Find where the given text appears and provide that cell's center as (X, Y) coordinate. 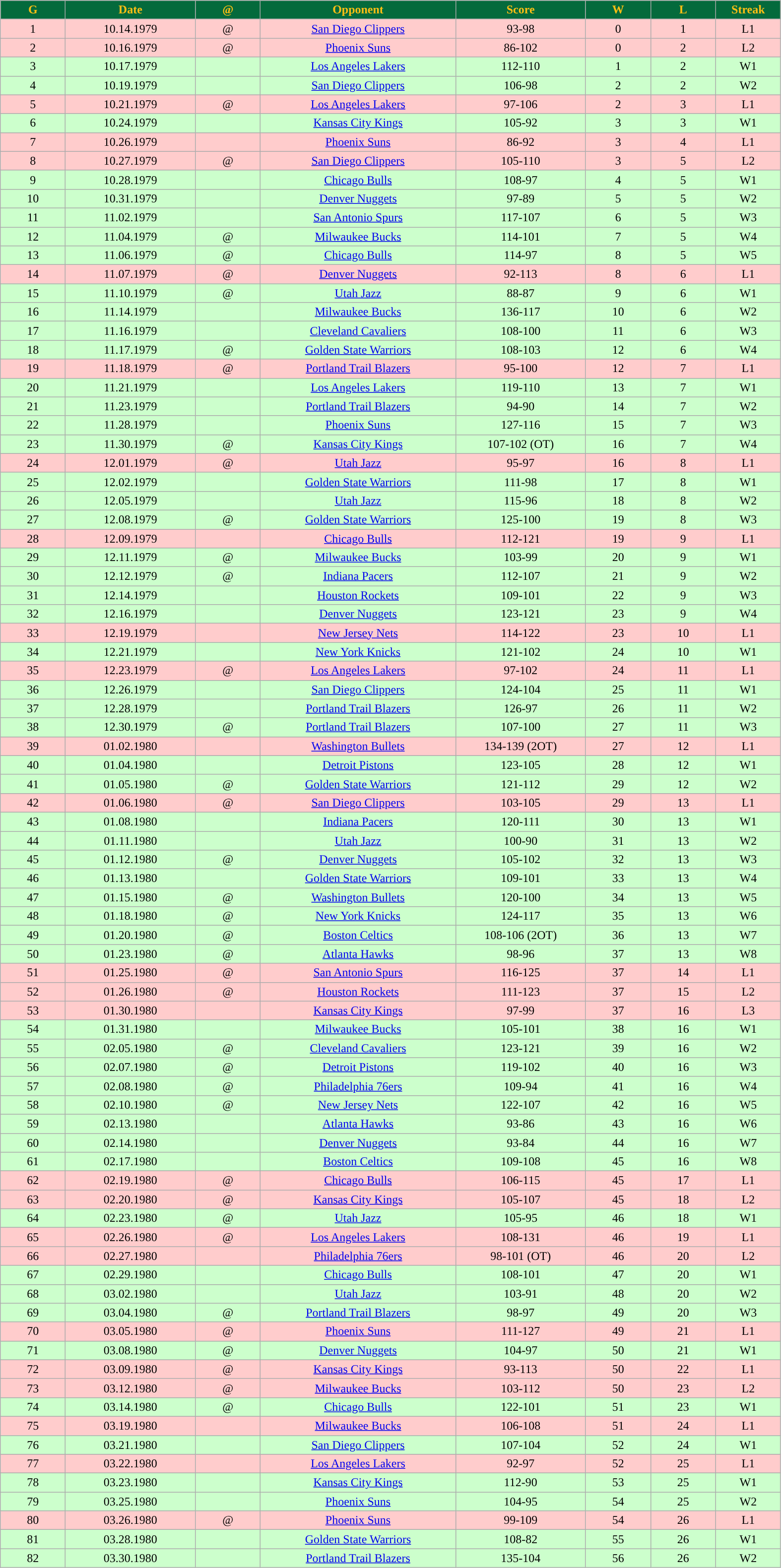
76 (33, 1445)
02.23.1980 (130, 1218)
11.23.1979 (130, 406)
67 (33, 1275)
01.25.1980 (130, 973)
97-102 (521, 671)
105-102 (521, 860)
L (683, 10)
93-86 (521, 1124)
78 (33, 1483)
03.14.1980 (130, 1407)
109-108 (521, 1162)
97-106 (521, 104)
121-112 (521, 784)
106-115 (521, 1181)
92-97 (521, 1464)
63 (33, 1199)
72 (33, 1369)
95-100 (521, 369)
10.26.1979 (130, 142)
93-113 (521, 1369)
80 (33, 1520)
12.21.1979 (130, 652)
10.31.1979 (130, 198)
11.17.1979 (130, 350)
106-108 (521, 1426)
105-107 (521, 1199)
02.17.1980 (130, 1162)
73 (33, 1388)
12.19.1979 (130, 633)
136-117 (521, 312)
122-101 (521, 1407)
107-102 (OT) (521, 444)
10.21.1979 (130, 104)
01.02.1980 (130, 746)
68 (33, 1294)
103-91 (521, 1294)
120-111 (521, 821)
114-101 (521, 237)
103-112 (521, 1388)
03.25.1980 (130, 1502)
12.16.1979 (130, 614)
107-104 (521, 1445)
95-97 (521, 463)
11.06.1979 (130, 255)
65 (33, 1237)
97-89 (521, 198)
75 (33, 1426)
112-110 (521, 66)
03.28.1980 (130, 1539)
106-98 (521, 85)
11.04.1979 (130, 237)
123-105 (521, 765)
10.24.1979 (130, 123)
121-102 (521, 652)
116-125 (521, 973)
03.30.1980 (130, 1558)
108-106 (2OT) (521, 935)
108-100 (521, 331)
03.26.1980 (130, 1520)
58 (33, 1105)
01.18.1980 (130, 916)
114-122 (521, 633)
01.11.1980 (130, 841)
60 (33, 1142)
01.06.1980 (130, 803)
115-96 (521, 501)
02.26.1980 (130, 1237)
Score (521, 10)
112-121 (521, 538)
01.30.1980 (130, 1010)
111-98 (521, 482)
12.02.1979 (130, 482)
74 (33, 1407)
03.22.1980 (130, 1464)
12.01.1979 (130, 463)
12.28.1979 (130, 708)
01.08.1980 (130, 821)
98-97 (521, 1313)
97-99 (521, 1010)
124-104 (521, 690)
02.14.1980 (130, 1142)
82 (33, 1558)
11.28.1979 (130, 425)
02.19.1980 (130, 1181)
105-92 (521, 123)
108-97 (521, 180)
109-94 (521, 1086)
88-87 (521, 293)
12.05.1979 (130, 501)
03.04.1980 (130, 1313)
103-105 (521, 803)
10.19.1979 (130, 85)
108-103 (521, 350)
79 (33, 1502)
70 (33, 1331)
02.13.1980 (130, 1124)
01.12.1980 (130, 860)
103-99 (521, 558)
127-116 (521, 425)
Opponent (358, 10)
10.14.1979 (130, 29)
122-107 (521, 1105)
108-131 (521, 1237)
135-104 (521, 1558)
01.05.1980 (130, 784)
59 (33, 1124)
Streak (748, 10)
01.31.1980 (130, 1029)
111-127 (521, 1331)
107-100 (521, 727)
12.30.1979 (130, 727)
03.05.1980 (130, 1331)
93-84 (521, 1142)
10.16.1979 (130, 48)
11.02.1979 (130, 217)
12.11.1979 (130, 558)
100-90 (521, 841)
Date (130, 10)
108-101 (521, 1275)
112-90 (521, 1483)
98-96 (521, 954)
G (33, 10)
03.12.1980 (130, 1388)
92-113 (521, 274)
134-139 (2OT) (521, 746)
03.21.1980 (130, 1445)
02.07.1980 (130, 1067)
98-101 (OT) (521, 1256)
02.10.1980 (130, 1105)
11.18.1979 (130, 369)
62 (33, 1181)
10.27.1979 (130, 161)
117-107 (521, 217)
03.23.1980 (130, 1483)
99-109 (521, 1520)
64 (33, 1218)
57 (33, 1086)
120-100 (521, 897)
69 (33, 1313)
11.16.1979 (130, 331)
71 (33, 1350)
03.09.1980 (130, 1369)
66 (33, 1256)
104-97 (521, 1350)
02.27.1980 (130, 1256)
12.12.1979 (130, 576)
105-101 (521, 1029)
119-102 (521, 1067)
125-100 (521, 519)
108-82 (521, 1539)
01.04.1980 (130, 765)
86-102 (521, 48)
86-92 (521, 142)
W (618, 10)
119-110 (521, 387)
114-97 (521, 255)
11.30.1979 (130, 444)
03.19.1980 (130, 1426)
12.08.1979 (130, 519)
77 (33, 1464)
01.26.1980 (130, 992)
01.23.1980 (130, 954)
12.26.1979 (130, 690)
03.08.1980 (130, 1350)
02.08.1980 (130, 1086)
126-97 (521, 708)
01.13.1980 (130, 878)
01.20.1980 (130, 935)
12.14.1979 (130, 595)
01.15.1980 (130, 897)
10.17.1979 (130, 66)
105-95 (521, 1218)
12.23.1979 (130, 671)
10.28.1979 (130, 180)
11.14.1979 (130, 312)
11.10.1979 (130, 293)
112-107 (521, 576)
03.02.1980 (130, 1294)
93-98 (521, 29)
12.09.1979 (130, 538)
94-90 (521, 406)
111-123 (521, 992)
02.20.1980 (130, 1199)
11.21.1979 (130, 387)
L3 (748, 1010)
104-95 (521, 1502)
81 (33, 1539)
11.07.1979 (130, 274)
124-117 (521, 916)
02.05.1980 (130, 1048)
105-110 (521, 161)
61 (33, 1162)
02.29.1980 (130, 1275)
